Scan for the cell matching the given text and deliver its [X, Y] coordinate at center. 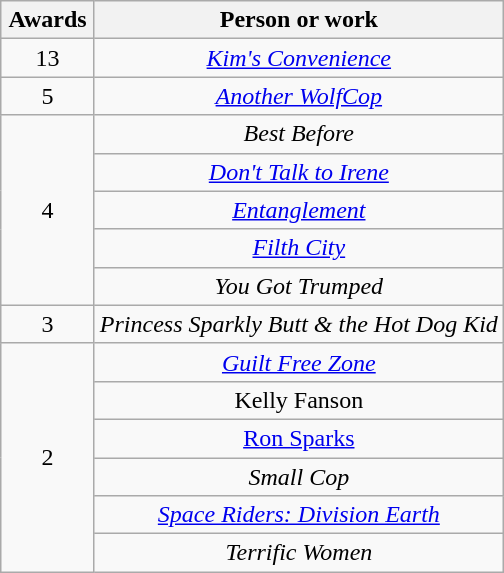
Filth City [298, 248]
Best Before [298, 134]
Princess Sparkly Butt & the Hot Dog Kid [298, 324]
Kim's Convenience [298, 58]
13 [48, 58]
You Got Trumped [298, 286]
3 [48, 324]
Space Riders: Division Earth [298, 515]
Awards [48, 20]
Don't Talk to Irene [298, 172]
2 [48, 457]
5 [48, 96]
4 [48, 210]
Small Cop [298, 477]
Ron Sparks [298, 438]
Kelly Fanson [298, 400]
Entanglement [298, 210]
Terrific Women [298, 553]
Guilt Free Zone [298, 362]
Another WolfCop [298, 96]
Person or work [298, 20]
